Return (X, Y) of the center of cell containing provided text 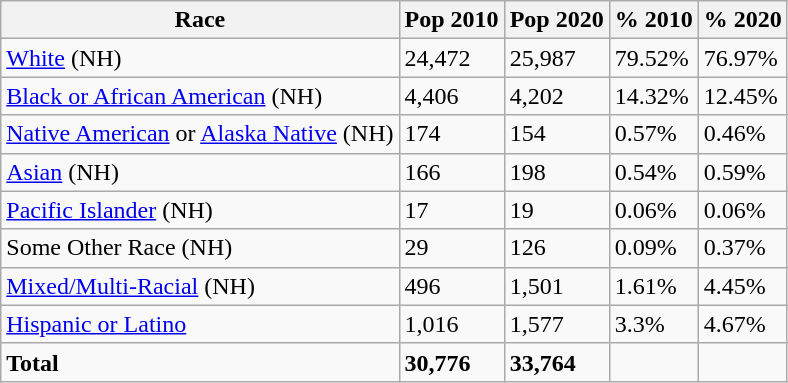
Pop 2020 (556, 20)
12.45% (742, 96)
0.59% (742, 172)
0.09% (654, 248)
% 2010 (654, 20)
166 (452, 172)
1,577 (556, 324)
14.32% (654, 96)
Asian (NH) (200, 172)
1.61% (654, 286)
29 (452, 248)
1,016 (452, 324)
4,406 (452, 96)
Some Other Race (NH) (200, 248)
1,501 (556, 286)
19 (556, 210)
76.97% (742, 58)
0.57% (654, 134)
Black or African American (NH) (200, 96)
Pacific Islander (NH) (200, 210)
3.3% (654, 324)
Hispanic or Latino (200, 324)
0.46% (742, 134)
25,987 (556, 58)
Mixed/Multi-Racial (NH) (200, 286)
24,472 (452, 58)
0.37% (742, 248)
4.45% (742, 286)
79.52% (654, 58)
Pop 2010 (452, 20)
30,776 (452, 362)
126 (556, 248)
Total (200, 362)
198 (556, 172)
174 (452, 134)
Native American or Alaska Native (NH) (200, 134)
33,764 (556, 362)
17 (452, 210)
4,202 (556, 96)
White (NH) (200, 58)
154 (556, 134)
Race (200, 20)
496 (452, 286)
0.54% (654, 172)
% 2020 (742, 20)
4.67% (742, 324)
